Output the [x, y] coordinate of the center of the cell containing the given text.  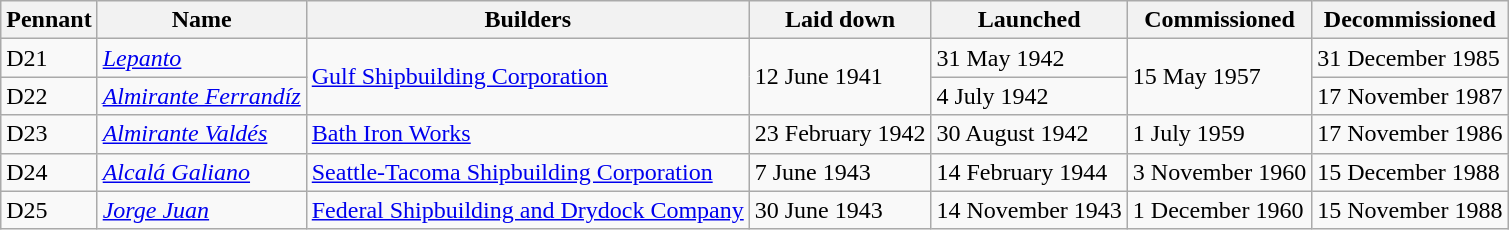
30 June 1943 [840, 210]
1 December 1960 [1219, 210]
Seattle-Tacoma Shipbuilding Corporation [528, 172]
7 June 1943 [840, 172]
Laid down [840, 20]
Jorge Juan [202, 210]
Almirante Ferrandíz [202, 96]
3 November 1960 [1219, 172]
17 November 1987 [1410, 96]
Name [202, 20]
D21 [49, 58]
14 November 1943 [1029, 210]
1 July 1959 [1219, 134]
Bath Iron Works [528, 134]
15 May 1957 [1219, 77]
Gulf Shipbuilding Corporation [528, 77]
15 December 1988 [1410, 172]
23 February 1942 [840, 134]
14 February 1944 [1029, 172]
D23 [49, 134]
Alcalá Galiano [202, 172]
Builders [528, 20]
Pennant [49, 20]
Launched [1029, 20]
Almirante Valdés [202, 134]
D25 [49, 210]
30 August 1942 [1029, 134]
Federal Shipbuilding and Drydock Company [528, 210]
12 June 1941 [840, 77]
D24 [49, 172]
4 July 1942 [1029, 96]
31 December 1985 [1410, 58]
15 November 1988 [1410, 210]
D22 [49, 96]
17 November 1986 [1410, 134]
Commissioned [1219, 20]
Decommissioned [1410, 20]
31 May 1942 [1029, 58]
Lepanto [202, 58]
